For the text-containing cell, return its midpoint in [X, Y] coordinate format. 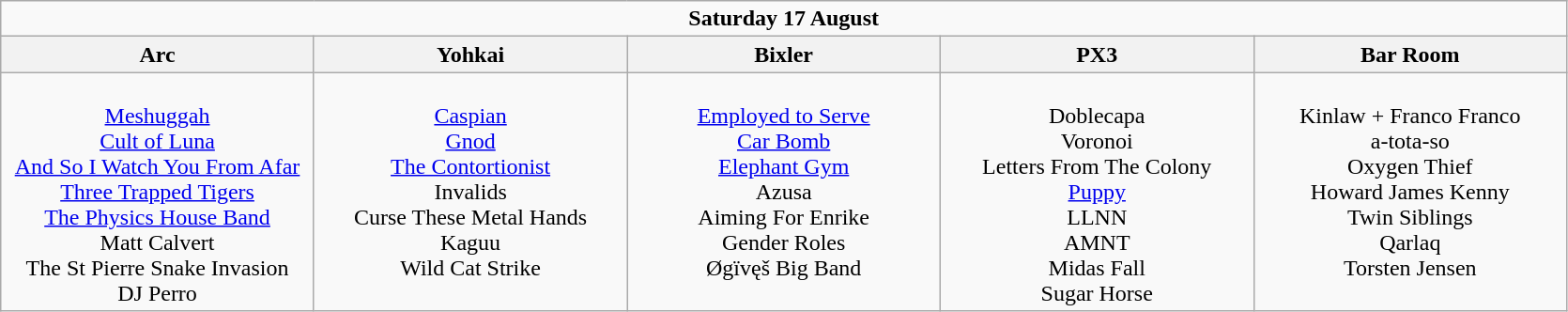
Kinlaw + Franco Franco a-tota-so Oxygen Thief Howard James Kenny Twin Siblings Qarlaq Torsten Jensen [1410, 192]
Yohkai [470, 55]
Arc [158, 55]
PX3 [1097, 55]
Caspian Gnod The Contortionist Invalids Curse These Metal Hands Kaguu Wild Cat Strike [470, 192]
Saturday 17 August [784, 19]
Bixler [784, 55]
Meshuggah Cult of Luna And So I Watch You From Afar Three Trapped Tigers The Physics House Band Matt Calvert The St Pierre Snake Invasion DJ Perro [158, 192]
Employed to Serve Car Bomb Elephant Gym Azusa Aiming For Enrike Gender Roles Øgïvęš Big Band [784, 192]
Doblecapa Voronoi Letters From The Colony Puppy LLNN AMNT Midas Fall Sugar Horse [1097, 192]
Bar Room [1410, 55]
